Search for the cell housing the specified text and yield its (X, Y) center coordinate. 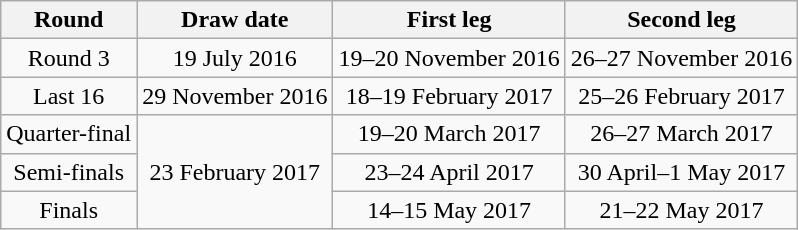
First leg (449, 20)
Second leg (681, 20)
Finals (69, 210)
25–26 February 2017 (681, 96)
14–15 May 2017 (449, 210)
26–27 March 2017 (681, 134)
Quarter-final (69, 134)
Semi-finals (69, 172)
19–20 March 2017 (449, 134)
Round 3 (69, 58)
18–19 February 2017 (449, 96)
Last 16 (69, 96)
Draw date (235, 20)
Round (69, 20)
23–24 April 2017 (449, 172)
23 February 2017 (235, 172)
26–27 November 2016 (681, 58)
19 July 2016 (235, 58)
29 November 2016 (235, 96)
21–22 May 2017 (681, 210)
30 April–1 May 2017 (681, 172)
19–20 November 2016 (449, 58)
